For the text-containing cell, return its midpoint in (X, Y) coordinate format. 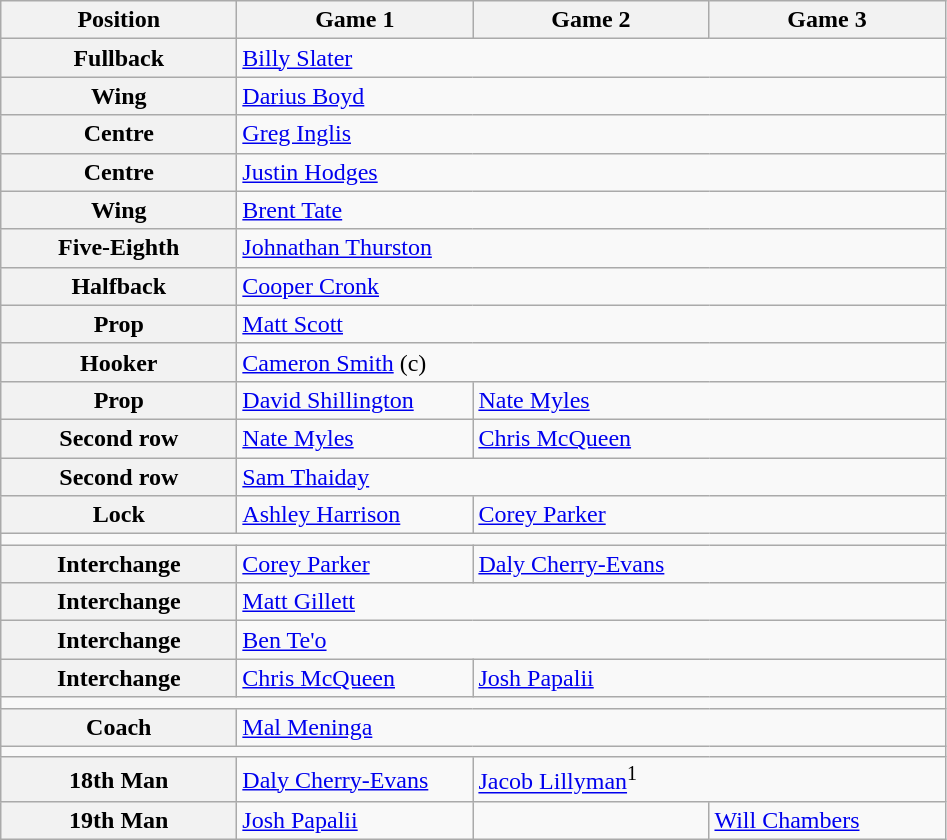
Johnathan Thurston (591, 248)
19th Man (119, 821)
Five-Eighth (119, 248)
Game 1 (355, 20)
Coach (119, 727)
Ben Te'o (591, 640)
Matt Scott (591, 324)
Justin Hodges (591, 172)
Hooker (119, 362)
Brent Tate (591, 210)
Cooper Cronk (591, 286)
David Shillington (355, 400)
Lock (119, 515)
Position (119, 20)
Ashley Harrison (355, 515)
Game 3 (827, 20)
18th Man (119, 780)
Darius Boyd (591, 96)
Greg Inglis (591, 134)
Mal Meninga (591, 727)
Fullback (119, 58)
Cameron Smith (c) (591, 362)
Will Chambers (827, 821)
Jacob Lillyman1 (709, 780)
Matt Gillett (591, 602)
Halfback (119, 286)
Sam Thaiday (591, 477)
Billy Slater (591, 58)
Game 2 (591, 20)
